Capture the cell that displays the provided text and extract its [x, y] central coordinate. 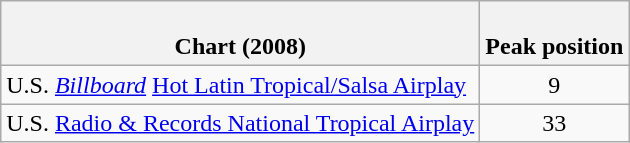
Chart (2008) [240, 34]
33 [554, 123]
Peak position [554, 34]
U.S. Radio & Records National Tropical Airplay [240, 123]
9 [554, 85]
U.S. Billboard Hot Latin Tropical/Salsa Airplay [240, 85]
